Locate the cell with the specified text and output its (x, y) center coordinate. 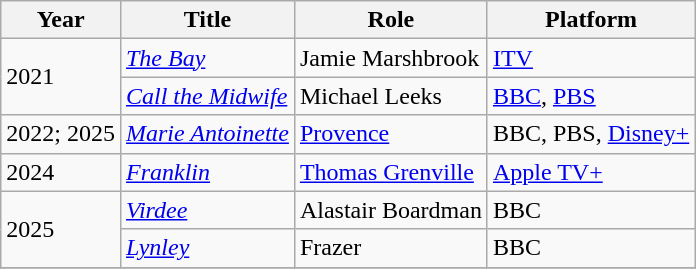
Frazer (390, 248)
Platform (590, 20)
Thomas Grenville (390, 172)
The Bay (207, 58)
Provence (390, 134)
2022; 2025 (61, 134)
Franklin (207, 172)
2025 (61, 229)
Marie Antoinette (207, 134)
Lynley (207, 248)
Title (207, 20)
BBC, PBS (590, 96)
BBC, PBS, Disney+ (590, 134)
2021 (61, 77)
Year (61, 20)
Virdee (207, 210)
Michael Leeks (390, 96)
Alastair Boardman (390, 210)
Role (390, 20)
Jamie Marshbrook (390, 58)
Apple TV+ (590, 172)
ITV (590, 58)
Call the Midwife (207, 96)
2024 (61, 172)
